Return [x, y] of the center of cell containing provided text 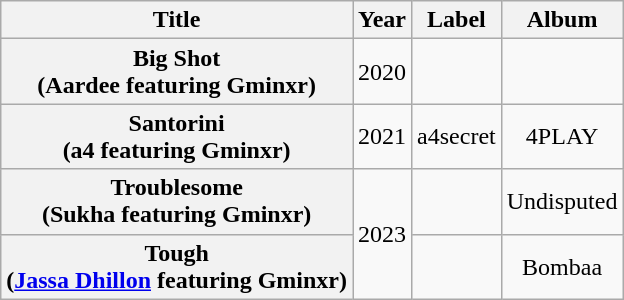
Label [457, 20]
Troublesome (Sukha featuring Gminxr) [177, 202]
2023 [382, 234]
Undisputed [562, 202]
Santorini (a4 featuring Gminxr) [177, 136]
Bombaa [562, 266]
a4secret [457, 136]
Tough (Jassa Dhillon featuring Gminxr) [177, 266]
Year [382, 20]
2021 [382, 136]
4PLAY [562, 136]
2020 [382, 72]
Big Shot (Aardee featuring Gminxr) [177, 72]
Title [177, 20]
Album [562, 20]
